Determine the (X, Y) coordinate at the center of the cell enclosing the given text.  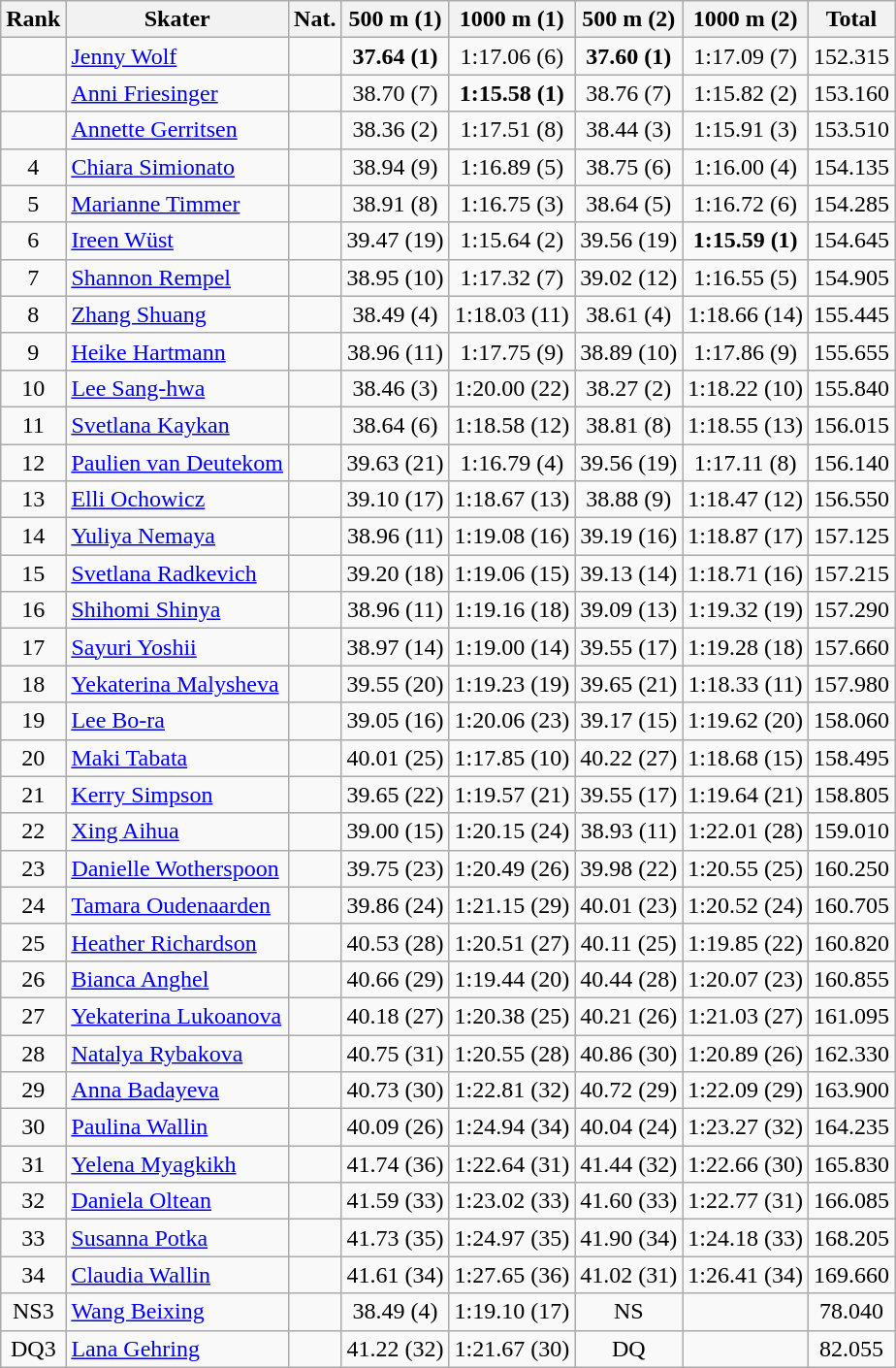
1:17.75 (9) (512, 351)
Kerry Simpson (177, 795)
32 (33, 1201)
165.830 (851, 1164)
1:18.22 (10) (746, 388)
38.61 (4) (628, 314)
40.53 (28) (396, 942)
38.91 (8) (396, 204)
1:18.87 (17) (746, 537)
38.64 (6) (396, 425)
169.660 (851, 1275)
38.89 (10) (628, 351)
155.840 (851, 388)
1:19.00 (14) (512, 647)
82.055 (851, 1349)
40.86 (30) (628, 1053)
39.13 (14) (628, 573)
1:16.55 (5) (746, 277)
1:17.86 (9) (746, 351)
Yekaterina Malysheva (177, 684)
20 (33, 758)
1:17.06 (6) (512, 56)
40.04 (24) (628, 1127)
NS (628, 1312)
33 (33, 1238)
154.135 (851, 167)
Anna Badayeva (177, 1091)
157.660 (851, 647)
29 (33, 1091)
26 (33, 979)
1:16.89 (5) (512, 167)
41.44 (32) (628, 1164)
158.060 (851, 721)
13 (33, 500)
41.02 (31) (628, 1275)
40.21 (26) (628, 1016)
Rank (33, 19)
Shihomi Shinya (177, 610)
39.10 (17) (396, 500)
Claudia Wallin (177, 1275)
40.22 (27) (628, 758)
41.22 (32) (396, 1349)
1:19.44 (20) (512, 979)
1:22.09 (29) (746, 1091)
NS3 (33, 1312)
Total (851, 19)
Marianne Timmer (177, 204)
1:22.81 (32) (512, 1091)
14 (33, 537)
1:18.33 (11) (746, 684)
1:19.62 (20) (746, 721)
156.550 (851, 500)
Yuliya Nemaya (177, 537)
1:16.00 (4) (746, 167)
38.94 (9) (396, 167)
1:15.82 (2) (746, 93)
1:19.23 (19) (512, 684)
40.01 (25) (396, 758)
1:17.32 (7) (512, 277)
1:18.58 (12) (512, 425)
38.70 (7) (396, 93)
17 (33, 647)
1:19.10 (17) (512, 1312)
7 (33, 277)
39.63 (21) (396, 463)
9 (33, 351)
Natalya Rybakova (177, 1053)
21 (33, 795)
1:20.89 (26) (746, 1053)
163.900 (851, 1091)
1:23.27 (32) (746, 1127)
1:21.03 (27) (746, 1016)
23 (33, 868)
38.44 (3) (628, 130)
39.65 (22) (396, 795)
Danielle Wotherspoon (177, 868)
41.61 (34) (396, 1275)
1:24.18 (33) (746, 1238)
Yelena Myagkikh (177, 1164)
40.66 (29) (396, 979)
39.20 (18) (396, 573)
8 (33, 314)
157.290 (851, 610)
158.805 (851, 795)
1:20.52 (24) (746, 905)
41.59 (33) (396, 1201)
15 (33, 573)
1:21.67 (30) (512, 1349)
1:17.85 (10) (512, 758)
1:22.77 (31) (746, 1201)
39.47 (19) (396, 241)
27 (33, 1016)
18 (33, 684)
500 m (2) (628, 19)
1:16.75 (3) (512, 204)
39.55 (20) (396, 684)
1:23.02 (33) (512, 1201)
157.215 (851, 573)
152.315 (851, 56)
155.655 (851, 351)
19 (33, 721)
1:17.09 (7) (746, 56)
38.46 (3) (396, 388)
40.09 (26) (396, 1127)
157.980 (851, 684)
39.09 (13) (628, 610)
160.705 (851, 905)
1:15.59 (1) (746, 241)
Lana Gehring (177, 1349)
10 (33, 388)
38.64 (5) (628, 204)
1:19.85 (22) (746, 942)
1:17.11 (8) (746, 463)
1:27.65 (36) (512, 1275)
Svetlana Radkevich (177, 573)
Tamara Oudenaarden (177, 905)
1:20.49 (26) (512, 868)
Paulina Wallin (177, 1127)
164.235 (851, 1127)
39.05 (16) (396, 721)
154.645 (851, 241)
38.81 (8) (628, 425)
160.855 (851, 979)
38.27 (2) (628, 388)
1:18.68 (15) (746, 758)
1:18.71 (16) (746, 573)
155.445 (851, 314)
1:19.57 (21) (512, 795)
39.65 (21) (628, 684)
38.75 (6) (628, 167)
Lee Sang-hwa (177, 388)
161.095 (851, 1016)
Susanna Potka (177, 1238)
1:18.66 (14) (746, 314)
Wang Beixing (177, 1312)
1:18.47 (12) (746, 500)
1:24.94 (34) (512, 1127)
Paulien van Deutekom (177, 463)
1:19.28 (18) (746, 647)
1:20.51 (27) (512, 942)
38.76 (7) (628, 93)
Heather Richardson (177, 942)
Daniela Oltean (177, 1201)
40.73 (30) (396, 1091)
1:24.97 (35) (512, 1238)
162.330 (851, 1053)
1:20.38 (25) (512, 1016)
168.205 (851, 1238)
1:18.67 (13) (512, 500)
166.085 (851, 1201)
154.905 (851, 277)
Yekaterina Lukoanova (177, 1016)
Nat. (315, 19)
1:19.06 (15) (512, 573)
1:21.15 (29) (512, 905)
41.74 (36) (396, 1164)
Xing Aihua (177, 831)
38.36 (2) (396, 130)
39.17 (15) (628, 721)
6 (33, 241)
1:18.55 (13) (746, 425)
1:20.55 (25) (746, 868)
1:16.79 (4) (512, 463)
39.19 (16) (628, 537)
41.73 (35) (396, 1238)
11 (33, 425)
1:22.01 (28) (746, 831)
1:22.64 (31) (512, 1164)
Anni Friesinger (177, 93)
16 (33, 610)
160.820 (851, 942)
1:20.06 (23) (512, 721)
1:20.00 (22) (512, 388)
37.60 (1) (628, 56)
Lee Bo-ra (177, 721)
1:19.16 (18) (512, 610)
Annette Gerritsen (177, 130)
1:26.41 (34) (746, 1275)
Ireen Wüst (177, 241)
1:15.91 (3) (746, 130)
25 (33, 942)
1000 m (2) (746, 19)
159.010 (851, 831)
153.510 (851, 130)
Sayuri Yoshii (177, 647)
34 (33, 1275)
1:17.51 (8) (512, 130)
DQ3 (33, 1349)
1:16.72 (6) (746, 204)
Svetlana Kaykan (177, 425)
154.285 (851, 204)
24 (33, 905)
41.90 (34) (628, 1238)
30 (33, 1127)
39.75 (23) (396, 868)
38.95 (10) (396, 277)
1:15.64 (2) (512, 241)
28 (33, 1053)
Bianca Anghel (177, 979)
22 (33, 831)
38.97 (14) (396, 647)
40.75 (31) (396, 1053)
Zhang Shuang (177, 314)
78.040 (851, 1312)
153.160 (851, 93)
160.250 (851, 868)
40.01 (23) (628, 905)
38.88 (9) (628, 500)
40.11 (25) (628, 942)
37.64 (1) (396, 56)
40.72 (29) (628, 1091)
156.140 (851, 463)
157.125 (851, 537)
39.86 (24) (396, 905)
40.18 (27) (396, 1016)
1000 m (1) (512, 19)
39.02 (12) (628, 277)
Maki Tabata (177, 758)
Shannon Rempel (177, 277)
156.015 (851, 425)
39.98 (22) (628, 868)
Skater (177, 19)
1:20.07 (23) (746, 979)
1:19.64 (21) (746, 795)
5 (33, 204)
1:18.03 (11) (512, 314)
500 m (1) (396, 19)
Chiara Simionato (177, 167)
40.44 (28) (628, 979)
DQ (628, 1349)
1:20.55 (28) (512, 1053)
Jenny Wolf (177, 56)
41.60 (33) (628, 1201)
39.00 (15) (396, 831)
1:20.15 (24) (512, 831)
31 (33, 1164)
4 (33, 167)
Elli Ochowicz (177, 500)
38.93 (11) (628, 831)
12 (33, 463)
158.495 (851, 758)
1:22.66 (30) (746, 1164)
1:19.08 (16) (512, 537)
1:19.32 (19) (746, 610)
1:15.58 (1) (512, 93)
Heike Hartmann (177, 351)
